From the cell containing the given text, extract its center point as [X, Y] coordinate. 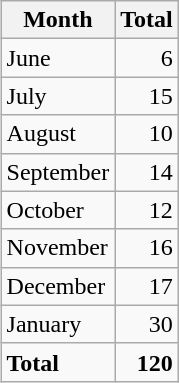
October [58, 210]
14 [147, 172]
September [58, 172]
January [58, 324]
Month [58, 20]
November [58, 248]
16 [147, 248]
15 [147, 96]
120 [147, 362]
12 [147, 210]
17 [147, 286]
June [58, 58]
6 [147, 58]
December [58, 286]
August [58, 134]
July [58, 96]
30 [147, 324]
10 [147, 134]
